Extract the [x, y] coordinate from the center of the cell holding the provided text.  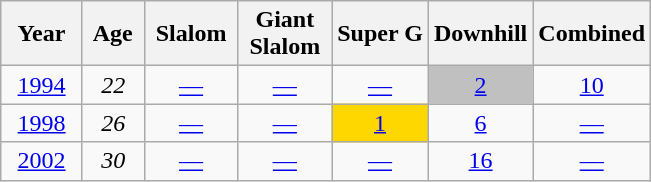
1994 [42, 85]
2 [480, 85]
Age [113, 34]
6 [480, 123]
Slalom [191, 34]
10 [592, 85]
16 [480, 161]
2002 [42, 161]
Giant Slalom [285, 34]
1 [380, 123]
22 [113, 85]
26 [113, 123]
1998 [42, 123]
Super G [380, 34]
Combined [592, 34]
Year [42, 34]
Downhill [480, 34]
30 [113, 161]
